Capture the cell that displays the provided text and extract its [x, y] central coordinate. 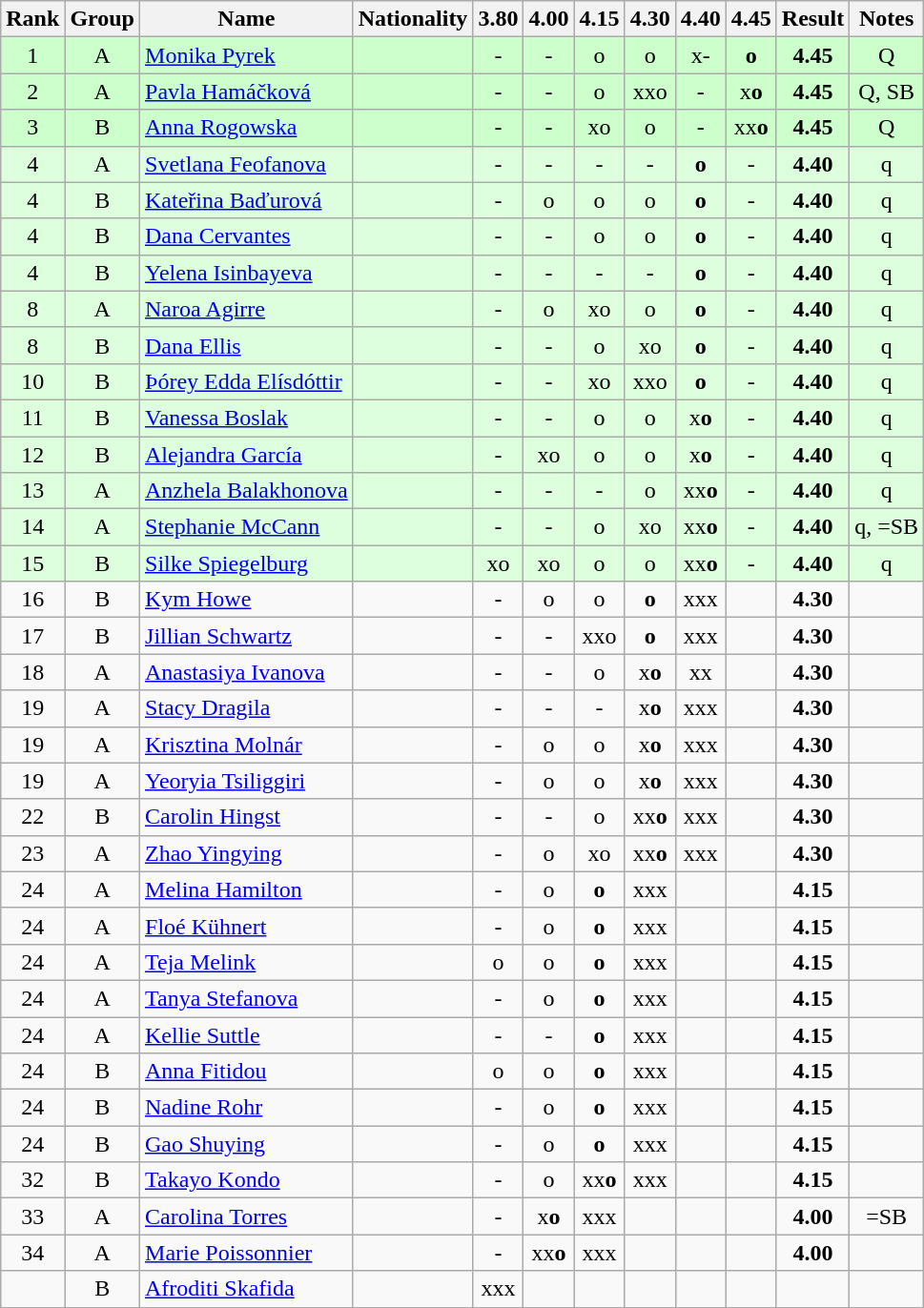
18 [32, 672]
Dana Cervantes [247, 236]
xx [700, 672]
1 [32, 55]
Pavla Hamáčková [247, 92]
Yeoryia Tsiliggiri [247, 781]
Dana Ellis [247, 345]
Þórey Edda Elísdóttir [247, 381]
x- [700, 55]
Vanessa Boslak [247, 418]
Anna Fitidou [247, 1072]
11 [32, 418]
12 [32, 455]
3.80 [498, 19]
Marie Poissonnier [247, 1253]
34 [32, 1253]
Alejandra García [247, 455]
13 [32, 491]
Afroditi Skafida [247, 1289]
Anna Rogowska [247, 128]
Krisztina Molnár [247, 745]
23 [32, 853]
22 [32, 817]
Rank [32, 19]
3 [32, 128]
Melina Hamilton [247, 889]
Nadine Rohr [247, 1108]
Group [103, 19]
Jillian Schwartz [247, 636]
16 [32, 600]
2 [32, 92]
Teja Melink [247, 962]
Yelena Isinbayeva [247, 273]
Kateřina Baďurová [247, 200]
15 [32, 563]
Zhao Yingying [247, 853]
Kym Howe [247, 600]
Monika Pyrek [247, 55]
Stephanie McCann [247, 527]
17 [32, 636]
Anastasiya Ivanova [247, 672]
Svetlana Feofanova [247, 164]
Kellie Suttle [247, 1034]
Q, SB [887, 92]
Name [247, 19]
Takayo Kondo [247, 1180]
Tanya Stefanova [247, 998]
14 [32, 527]
=SB [887, 1216]
Silke Spiegelburg [247, 563]
32 [32, 1180]
Carolin Hingst [247, 817]
Gao Shuying [247, 1144]
Nationality [413, 19]
10 [32, 381]
Notes [887, 19]
33 [32, 1216]
q, =SB [887, 527]
Stacy Dragila [247, 708]
Floé Kühnert [247, 926]
Result [812, 19]
Anzhela Balakhonova [247, 491]
Naroa Agirre [247, 309]
Carolina Torres [247, 1216]
